Capture the cell that displays the provided text and extract its (X, Y) central coordinate. 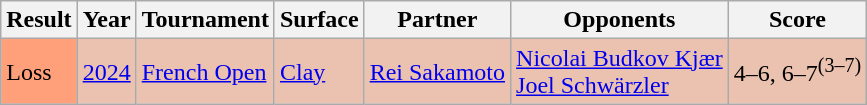
Loss (39, 72)
4–6, 6–7(3–7) (797, 72)
Clay (319, 72)
2024 (106, 72)
Score (797, 20)
Result (39, 20)
Tournament (205, 20)
Rei Sakamoto (437, 72)
Opponents (620, 20)
Surface (319, 20)
French Open (205, 72)
Year (106, 20)
Nicolai Budkov Kjær Joel Schwärzler (620, 72)
Partner (437, 20)
